Return (x, y) of the center of cell containing provided text 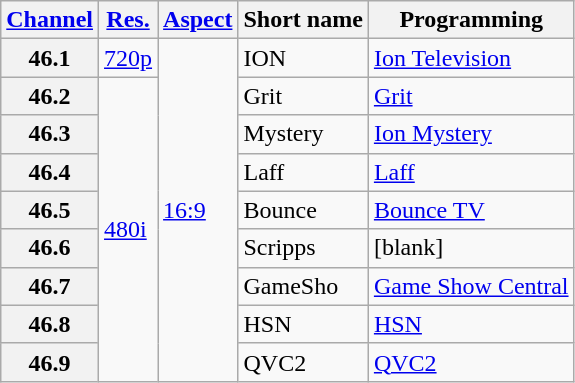
46.4 (50, 172)
46.5 (50, 210)
Ion Mystery (471, 134)
Res. (128, 20)
480i (128, 229)
720p (128, 58)
16:9 (198, 210)
[blank] (471, 248)
46.6 (50, 248)
Ion Television (471, 58)
Scripps (303, 248)
Bounce (303, 210)
GameSho (303, 286)
Aspect (198, 20)
46.9 (50, 362)
ION (303, 58)
Channel (50, 20)
Programming (471, 20)
Short name (303, 20)
46.8 (50, 324)
Game Show Central (471, 286)
Bounce TV (471, 210)
Mystery (303, 134)
46.2 (50, 96)
46.3 (50, 134)
46.7 (50, 286)
46.1 (50, 58)
